Capture the cell that displays the provided text and extract its (x, y) central coordinate. 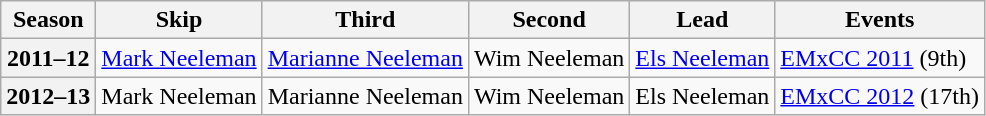
EMxCC 2012 (17th) (880, 96)
Skip (179, 20)
Events (880, 20)
Second (548, 20)
EMxCC 2011 (9th) (880, 58)
2011–12 (48, 58)
2012–13 (48, 96)
Season (48, 20)
Lead (702, 20)
Third (365, 20)
